Provide the [X, Y] coordinate of the cell's center where the given text is located.  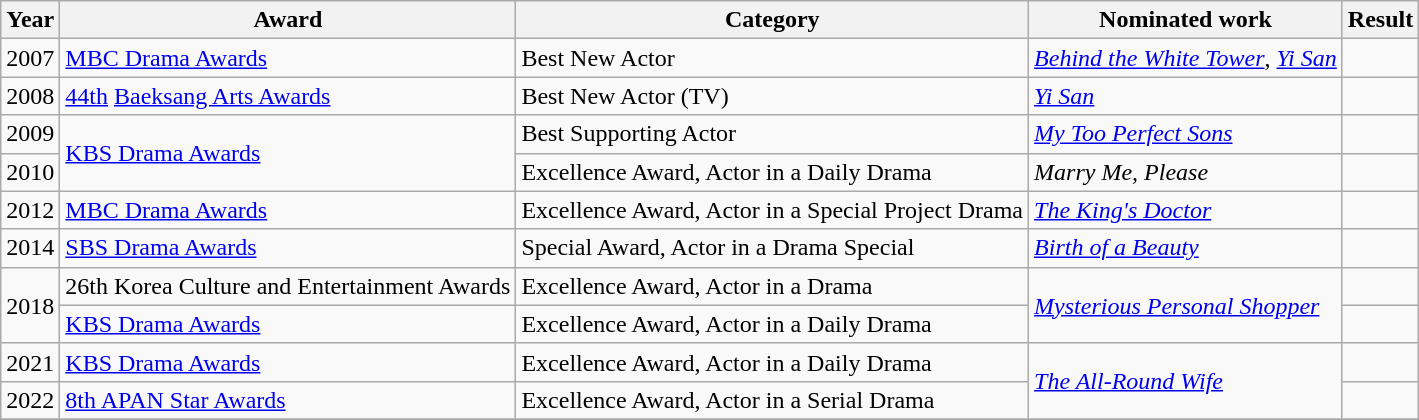
2008 [30, 96]
Best New Actor [772, 58]
2014 [30, 248]
Category [772, 20]
2007 [30, 58]
Excellence Award, Actor in a Drama [772, 286]
2010 [30, 172]
2009 [30, 134]
Best New Actor (TV) [772, 96]
The King's Doctor [1186, 210]
Special Award, Actor in a Drama Special [772, 248]
2018 [30, 305]
44th Baeksang Arts Awards [288, 96]
Marry Me, Please [1186, 172]
Excellence Award, Actor in a Special Project Drama [772, 210]
Behind the White Tower, Yi San [1186, 58]
Year [30, 20]
8th APAN Star Awards [288, 400]
Mysterious Personal Shopper [1186, 305]
Best Supporting Actor [772, 134]
2021 [30, 362]
My Too Perfect Sons [1186, 134]
Result [1380, 20]
SBS Drama Awards [288, 248]
2022 [30, 400]
Excellence Award, Actor in a Serial Drama [772, 400]
2012 [30, 210]
Nominated work [1186, 20]
The All-Round Wife [1186, 381]
26th Korea Culture and Entertainment Awards [288, 286]
Birth of a Beauty [1186, 248]
Yi San [1186, 96]
Award [288, 20]
